Provide the (x, y) coordinate of the cell's center where the given text is located.  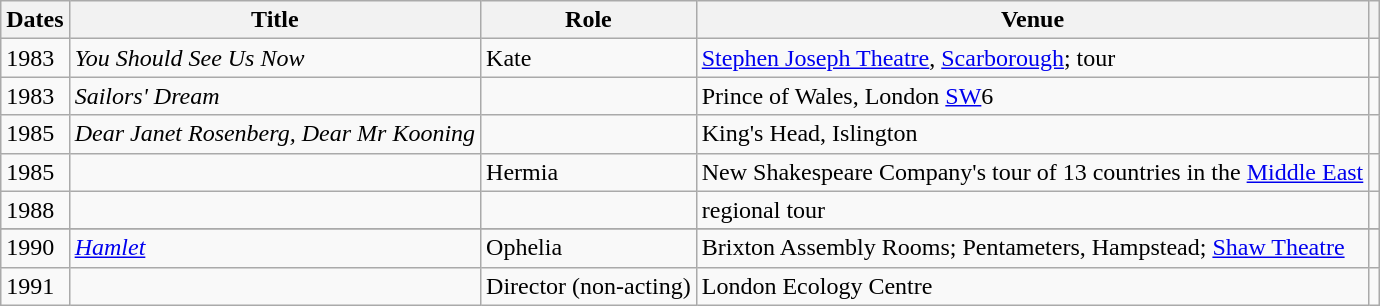
Title (274, 20)
regional tour (1032, 210)
1988 (35, 210)
Brixton Assembly Rooms; Pentameters, Hampstead; Shaw Theatre (1032, 248)
New Shakespeare Company's tour of 13 countries in the Middle East (1032, 172)
Dates (35, 20)
Venue (1032, 20)
Dear Janet Rosenberg, Dear Mr Kooning (274, 134)
London Ecology Centre (1032, 286)
Role (589, 20)
Hermia (589, 172)
Sailors' Dream (274, 96)
Hamlet (274, 248)
Stephen Joseph Theatre, Scarborough; tour (1032, 58)
Prince of Wales, London SW6 (1032, 96)
1990 (35, 248)
You Should See Us Now (274, 58)
1991 (35, 286)
Ophelia (589, 248)
Director (non-acting) (589, 286)
King's Head, Islington (1032, 134)
Kate (589, 58)
